From the cell containing the given text, extract its center point as (X, Y) coordinate. 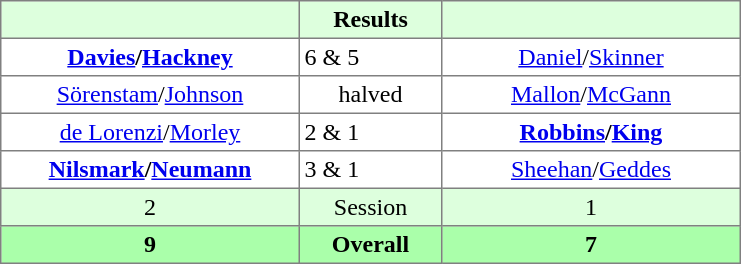
2 (150, 207)
Nilsmark/Neumann (150, 170)
9 (150, 245)
Session (370, 207)
Mallon/McGann (591, 95)
2 & 1 (370, 132)
halved (370, 95)
Sheehan/Geddes (591, 170)
Robbins/King (591, 132)
3 & 1 (370, 170)
Overall (370, 245)
Sörenstam/Johnson (150, 95)
1 (591, 207)
6 & 5 (370, 57)
Daniel/Skinner (591, 57)
7 (591, 245)
Results (370, 20)
de Lorenzi/Morley (150, 132)
Davies/Hackney (150, 57)
